Search for the cell housing the specified text and yield its [x, y] center coordinate. 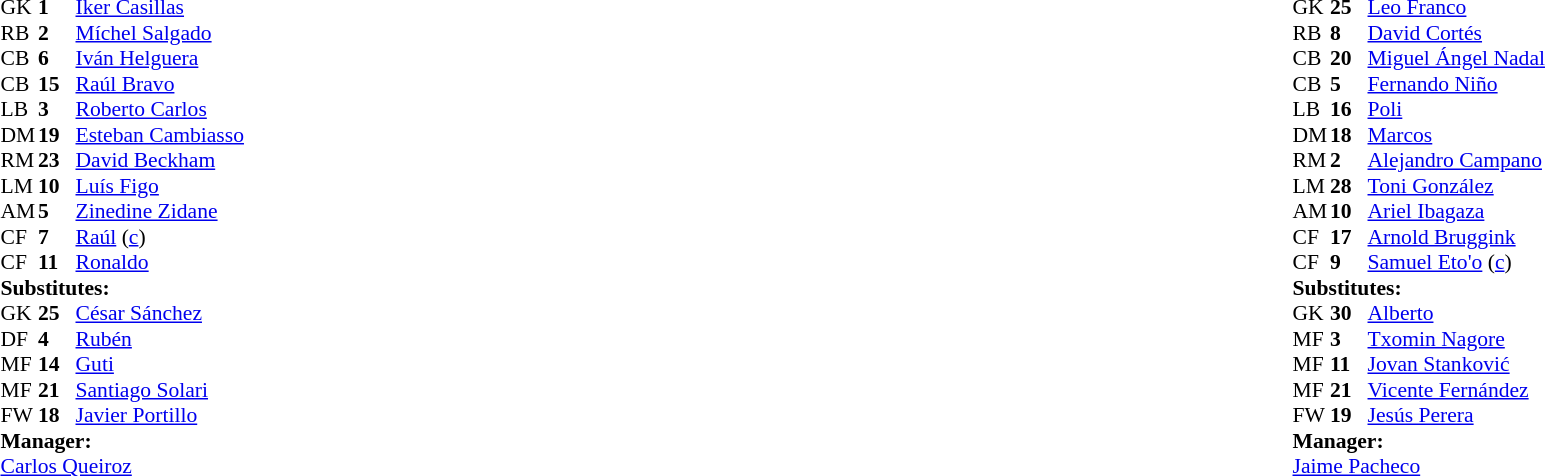
Ariel Ibagaza [1456, 211]
17 [1349, 237]
Luís Figo [160, 186]
Fernando Niño [1456, 84]
16 [1349, 109]
7 [57, 237]
Samuel Eto'o (c) [1456, 263]
25 [57, 313]
Raúl (c) [160, 237]
Toni González [1456, 186]
6 [57, 59]
David Cortés [1456, 33]
Santiago Solari [160, 390]
20 [1349, 59]
23 [57, 161]
9 [1349, 263]
30 [1349, 313]
David Beckham [160, 161]
DF [19, 339]
Alberto [1456, 313]
Guti [160, 365]
4 [57, 339]
Javier Portillo [160, 415]
Esteban Cambiasso [160, 135]
15 [57, 84]
Jesús Perera [1456, 415]
Jovan Stanković [1456, 365]
Miguel Ángel Nadal [1456, 59]
Poli [1456, 109]
Míchel Salgado [160, 33]
Alejandro Campano [1456, 161]
Txomin Nagore [1456, 339]
14 [57, 365]
Ronaldo [160, 263]
Rubén [160, 339]
Roberto Carlos [160, 109]
Raúl Bravo [160, 84]
Marcos [1456, 135]
César Sánchez [160, 313]
Vicente Fernández [1456, 390]
28 [1349, 186]
Zinedine Zidane [160, 211]
Arnold Bruggink [1456, 237]
Iván Helguera [160, 59]
8 [1349, 33]
